Output the (x, y) coordinate of the center of the cell containing the given text.  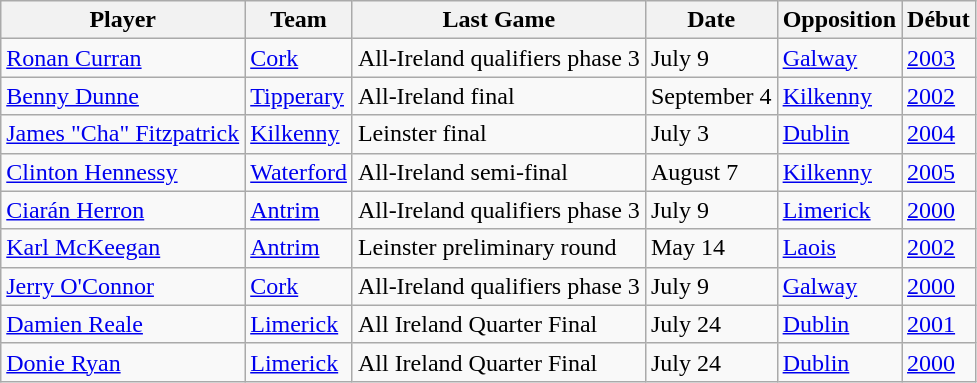
August 7 (711, 172)
Karl McKeegan (123, 248)
Team (299, 20)
James "Cha" Fitzpatrick (123, 134)
2004 (939, 134)
Waterford (299, 172)
Leinster preliminary round (498, 248)
July 3 (711, 134)
Donie Ryan (123, 362)
Ronan Curran (123, 58)
Last Game (498, 20)
All-Ireland final (498, 96)
Ciarán Herron (123, 210)
Date (711, 20)
September 4 (711, 96)
Damien Reale (123, 324)
Clinton Hennessy (123, 172)
Laois (839, 248)
Leinster final (498, 134)
Jerry O'Connor (123, 286)
2005 (939, 172)
2003 (939, 58)
May 14 (711, 248)
Tipperary (299, 96)
2001 (939, 324)
Benny Dunne (123, 96)
All-Ireland semi-final (498, 172)
Opposition (839, 20)
Début (939, 20)
Player (123, 20)
